For the text-containing cell, return its midpoint in (x, y) coordinate format. 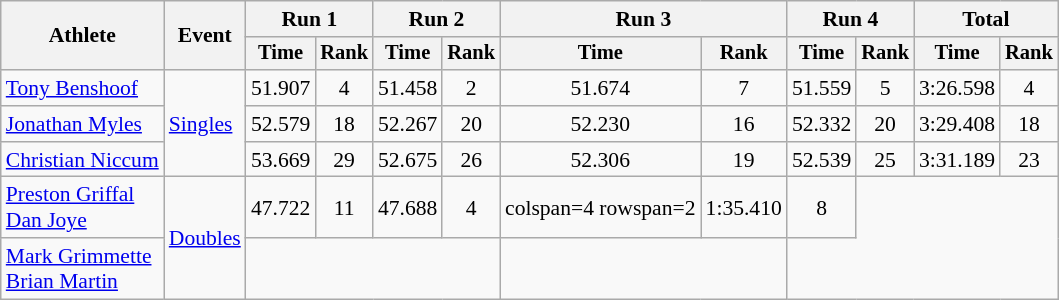
Total (986, 19)
Mark GrimmetteBrian Martin (82, 268)
Run 1 (310, 19)
5 (885, 88)
47.688 (408, 208)
19 (744, 160)
Run 3 (644, 19)
Run 4 (850, 19)
52.306 (600, 160)
3:26.598 (957, 88)
Doubles (205, 238)
Event (205, 36)
52.539 (822, 160)
Christian Niccum (82, 160)
3:31.189 (957, 160)
29 (344, 160)
2 (471, 88)
Preston GriffalDan Joye (82, 208)
52.675 (408, 160)
11 (344, 208)
16 (744, 124)
52.332 (822, 124)
Jonathan Myles (82, 124)
51.458 (408, 88)
Singles (205, 124)
52.267 (408, 124)
Run 2 (436, 19)
7 (744, 88)
52.579 (280, 124)
colspan=4 rowspan=2 (600, 208)
8 (822, 208)
47.722 (280, 208)
Athlete (82, 36)
Tony Benshoof (82, 88)
25 (885, 160)
51.907 (280, 88)
51.674 (600, 88)
3:29.408 (957, 124)
26 (471, 160)
23 (1029, 160)
51.559 (822, 88)
52.230 (600, 124)
53.669 (280, 160)
1:35.410 (744, 208)
